Identify which cell holds the provided text, then report its (X, Y) central coordinate. 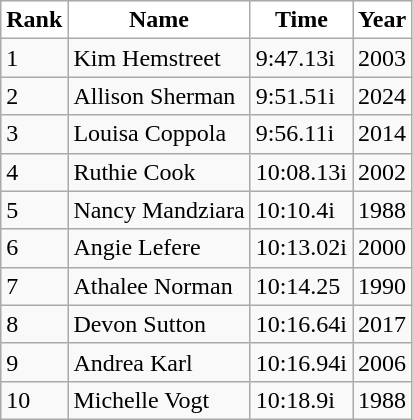
Kim Hemstreet (159, 58)
Angie Lefere (159, 248)
9:47.13i (301, 58)
Name (159, 20)
9:51.51i (301, 96)
10:16.94i (301, 362)
8 (34, 324)
6 (34, 248)
2017 (382, 324)
10:10.4i (301, 210)
Devon Sutton (159, 324)
2 (34, 96)
Michelle Vogt (159, 400)
5 (34, 210)
9:56.11i (301, 134)
Louisa Coppola (159, 134)
10:14.25 (301, 286)
10:13.02i (301, 248)
3 (34, 134)
2000 (382, 248)
2003 (382, 58)
2002 (382, 172)
2014 (382, 134)
2024 (382, 96)
10:16.64i (301, 324)
Allison Sherman (159, 96)
10:18.9i (301, 400)
2006 (382, 362)
7 (34, 286)
10 (34, 400)
Ruthie Cook (159, 172)
Time (301, 20)
Rank (34, 20)
Athalee Norman (159, 286)
4 (34, 172)
Nancy Mandziara (159, 210)
Year (382, 20)
1 (34, 58)
9 (34, 362)
10:08.13i (301, 172)
Andrea Karl (159, 362)
1990 (382, 286)
